Identify which cell holds the provided text, then report its [X, Y] central coordinate. 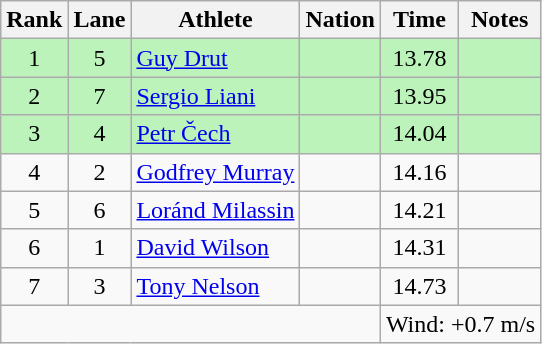
Tony Nelson [216, 286]
14.16 [419, 172]
14.21 [419, 210]
Petr Čech [216, 134]
Nation [340, 20]
Athlete [216, 20]
13.78 [419, 58]
Loránd Milassin [216, 210]
Godfrey Murray [216, 172]
Rank [34, 20]
14.73 [419, 286]
14.31 [419, 248]
13.95 [419, 96]
Wind: +0.7 m/s [460, 324]
Time [419, 20]
Sergio Liani [216, 96]
Notes [500, 20]
David Wilson [216, 248]
14.04 [419, 134]
Lane [100, 20]
Guy Drut [216, 58]
